Locate the cell with the specified text and output its [x, y] center coordinate. 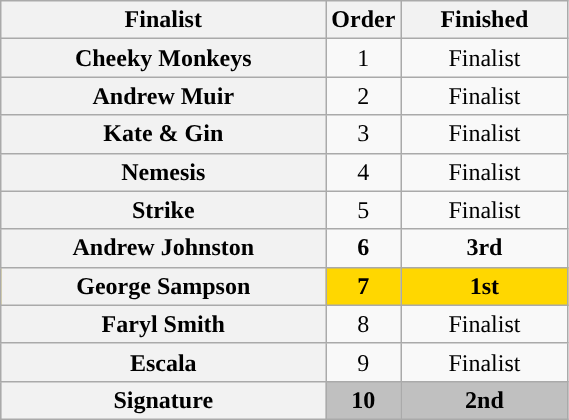
3 [364, 134]
Andrew Johnston [164, 248]
1 [364, 58]
Faryl Smith [164, 324]
10 [364, 400]
2 [364, 96]
Kate & Gin [164, 134]
Finished [484, 20]
Strike [164, 210]
8 [364, 324]
4 [364, 172]
Escala [164, 362]
9 [364, 362]
2nd [484, 400]
1st [484, 286]
7 [364, 286]
5 [364, 210]
3rd [484, 248]
Cheeky Monkeys [164, 58]
Nemesis [164, 172]
Signature [164, 400]
George Sampson [164, 286]
Order [364, 20]
6 [364, 248]
Andrew Muir [164, 96]
